Locate the cell with the specified text and output its [x, y] center coordinate. 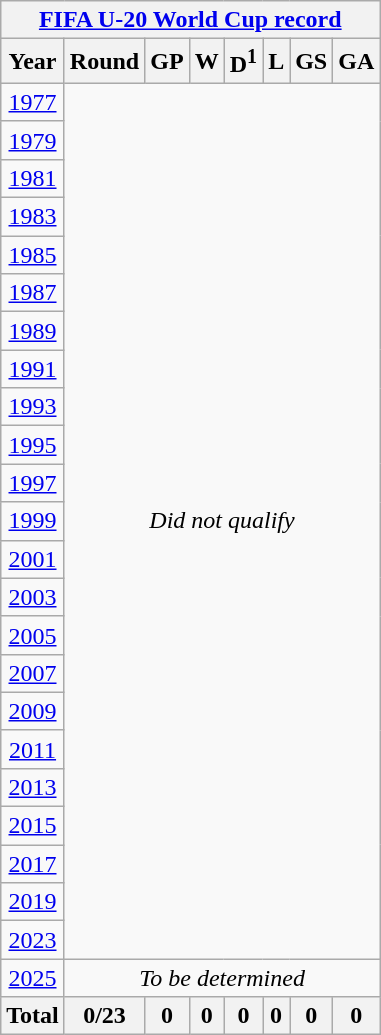
1997 [33, 483]
To be determined [222, 978]
2001 [33, 559]
1995 [33, 445]
0/23 [104, 1016]
1989 [33, 331]
GS [312, 62]
2009 [33, 711]
2013 [33, 787]
L [276, 62]
GP [167, 62]
2017 [33, 864]
1999 [33, 521]
Total [33, 1016]
GA [356, 62]
1981 [33, 178]
1987 [33, 293]
Round [104, 62]
W [206, 62]
2007 [33, 673]
2011 [33, 749]
Did not qualify [222, 520]
2023 [33, 940]
2025 [33, 978]
Year [33, 62]
1993 [33, 407]
1979 [33, 140]
2015 [33, 826]
1985 [33, 255]
D1 [243, 62]
2005 [33, 635]
2019 [33, 902]
1991 [33, 369]
FIFA U-20 World Cup record [190, 20]
1983 [33, 217]
2003 [33, 597]
1977 [33, 102]
